Identify which cell holds the provided text, then report its (x, y) central coordinate. 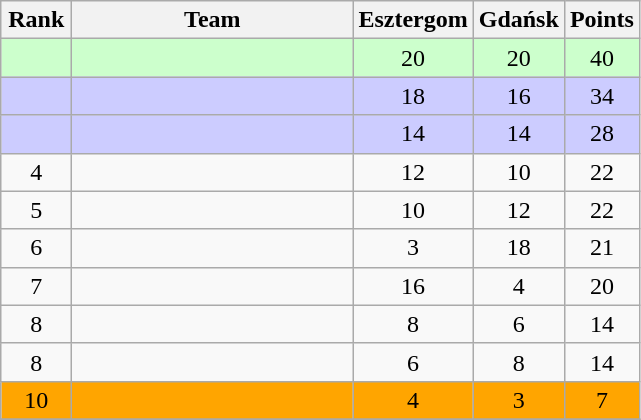
Esztergom (413, 20)
21 (602, 248)
Points (602, 20)
Rank (36, 20)
28 (602, 134)
5 (36, 210)
Gdańsk (518, 20)
40 (602, 58)
Team (212, 20)
34 (602, 96)
